Scan for the cell matching the given text and deliver its [x, y] coordinate at center. 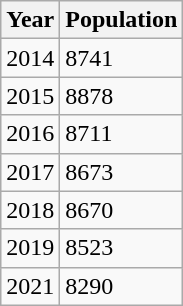
2015 [30, 96]
Population [122, 20]
8711 [122, 134]
2016 [30, 134]
2017 [30, 172]
2018 [30, 210]
Year [30, 20]
8670 [122, 210]
8290 [122, 286]
8673 [122, 172]
8878 [122, 96]
8523 [122, 248]
8741 [122, 58]
2014 [30, 58]
2021 [30, 286]
2019 [30, 248]
